From the cell containing the given text, extract its center point as (x, y) coordinate. 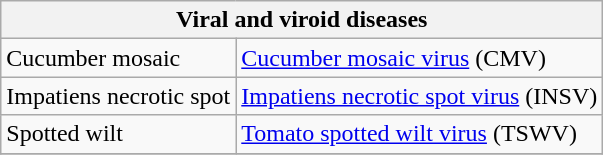
Impatiens necrotic spot (118, 96)
Cucumber mosaic virus (CMV) (420, 58)
Impatiens necrotic spot virus (INSV) (420, 96)
Tomato spotted wilt virus (TSWV) (420, 134)
Viral and viroid diseases (302, 20)
Cucumber mosaic (118, 58)
Spotted wilt (118, 134)
